Return the (X, Y) coordinate for the center point of the cell that contains the specified text.  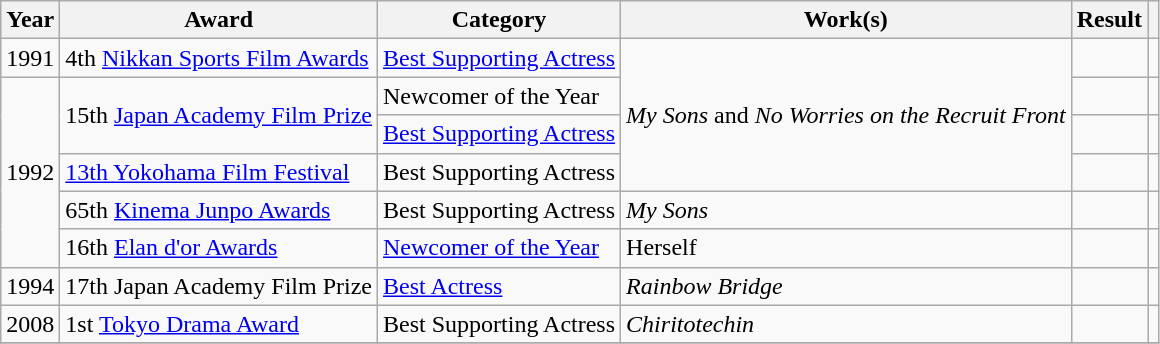
2008 (30, 324)
4th Nikkan Sports Film Awards (219, 58)
My Sons and No Worries on the Recruit Front (846, 115)
15th Japan Academy Film Prize (219, 115)
1991 (30, 58)
13th Yokohama Film Festival (219, 172)
Herself (846, 248)
65th Kinema Junpo Awards (219, 210)
Rainbow Bridge (846, 286)
My Sons (846, 210)
Award (219, 20)
Best Actress (500, 286)
1994 (30, 286)
1st Tokyo Drama Award (219, 324)
16th Elan d'or Awards (219, 248)
Chiritotechin (846, 324)
Work(s) (846, 20)
17th Japan Academy Film Prize (219, 286)
1992 (30, 172)
Result (1109, 20)
Year (30, 20)
Category (500, 20)
